Provide the (X, Y) coordinate of the cell's center where the given text is located.  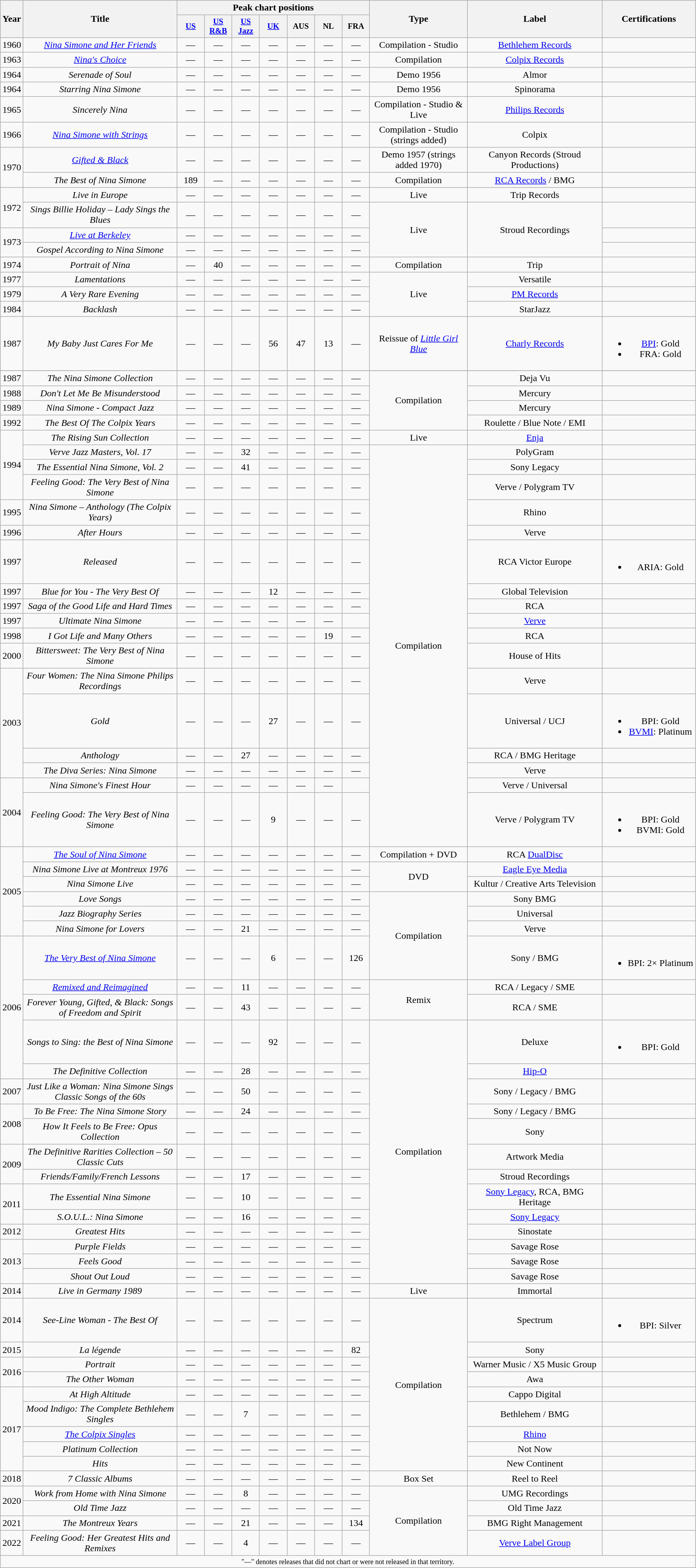
Certifications (649, 19)
Shout Out Loud (100, 1276)
Nina Simone's Finest Hour (100, 785)
Label (535, 19)
Nina Simone – Anthology (The Colpix Years) (100, 513)
47 (301, 343)
Compilation - Studio & Live (418, 110)
Feeling Good: Her Greatest Hits and Remixes (100, 1543)
US (191, 26)
11 (246, 987)
Charly Records (535, 343)
Reissue of Little Girl Blue (418, 343)
BPI: GoldBVMI: Platinum (649, 721)
Colpix Records (535, 60)
Universal / UCJ (535, 721)
I Got Life and Many Others (100, 635)
2017 (12, 1429)
Portrait (100, 1364)
House of Hits (535, 656)
ARIA: Gold (649, 562)
The Essential Nina Simone (100, 1197)
Anthology (100, 756)
Blue for You - The Very Best Of (100, 591)
See-Line Woman - The Best Of (100, 1320)
13 (328, 343)
The Soul of Nina Simone (100, 854)
RCA / SME (535, 1007)
Love Songs (100, 899)
Sony Legacy, RCA, BMG Heritage (535, 1197)
My Baby Just Cares For Me (100, 343)
Live at Berkeley (100, 235)
Compilation - Studio (418, 45)
Spinorama (535, 89)
1979 (12, 294)
1960 (12, 45)
1963 (12, 60)
New Continent (535, 1464)
FRA (356, 26)
Serenade of Soul (100, 75)
1988 (12, 393)
Box Set (418, 1479)
RCA Records / BMG (535, 180)
1965 (12, 110)
Gospel According to Nina Simone (100, 250)
RCA DualDisc (535, 854)
Awa (535, 1379)
Released (100, 562)
Sings Billie Holiday – Lady Sings the Blues (100, 215)
Compilation + DVD (418, 854)
1974 (12, 264)
Live in Germany 1989 (100, 1291)
PM Records (535, 294)
Spectrum (535, 1320)
USR&B (219, 26)
7 (246, 1414)
Cappo Digital (535, 1394)
Forever Young, Gifted, & Black: Songs of Freedom and Spirit (100, 1007)
6 (273, 957)
1996 (12, 532)
PolyGram (535, 452)
2005 (12, 891)
Type (418, 19)
Colpix (535, 135)
The Best Of The Colpix Years (100, 423)
Philips Records (535, 110)
Title (100, 19)
Purple Fields (100, 1246)
Remix (418, 999)
82 (356, 1349)
The Nina Simone Collection (100, 378)
1972 (12, 208)
9 (273, 820)
Global Television (535, 591)
Enja (535, 437)
The Definitive Rarities Collection – 50 Classic Cuts (100, 1157)
17 (246, 1177)
Nina Simone for Lovers (100, 928)
28 (246, 1071)
50 (246, 1091)
Universal (535, 913)
134 (356, 1523)
Hip-O (535, 1071)
The Best of Nina Simone (100, 180)
Gold (100, 721)
Canyon Records (Stroud Productions) (535, 160)
Don't Let Me Be Misunderstood (100, 393)
2015 (12, 1349)
"—" denotes releases that did not chart or were not released in that territory. (348, 1562)
Year (12, 19)
The Colpix Singles (100, 1434)
1970 (12, 167)
How It Feels to Be Free: Opus Collection (100, 1132)
10 (246, 1197)
1977 (12, 279)
4 (246, 1543)
Nina Simone and Her Friends (100, 45)
1984 (12, 309)
BPI: GoldFRA: Gold (649, 343)
The Very Best of Nina Simone (100, 957)
A Very Rare Evening (100, 294)
S.O.U.L.: Nina Simone (100, 1217)
2004 (12, 812)
Sony / BMG (535, 957)
2006 (12, 1007)
Trip (535, 264)
The Rising Sun Collection (100, 437)
Platinum Collection (100, 1449)
Eagle Eye Media (535, 869)
2008 (12, 1124)
2021 (12, 1523)
19 (328, 635)
Deluxe (535, 1041)
Nina Simone - Compact Jazz (100, 408)
Verve Jazz Masters, Vol. 17 (100, 452)
Warner Music / X5 Music Group (535, 1364)
Ultimate Nina Simone (100, 621)
Feels Good (100, 1261)
Bethlehem Records (535, 45)
Trip Records (535, 195)
Reel to Reel (535, 1479)
92 (273, 1041)
2013 (12, 1261)
RCA Victor Europe (535, 562)
After Hours (100, 532)
StarJazz (535, 309)
BPI: GoldBVMI: Gold (649, 820)
Hits (100, 1464)
Lamentations (100, 279)
Compilation - Studio (strings added) (418, 135)
Remixed and Reimagined (100, 987)
The Other Woman (100, 1379)
Nina Simone with Strings (100, 135)
126 (356, 957)
56 (273, 343)
Four Women: The Nina Simone Philips Recordings (100, 681)
8 (246, 1493)
12 (273, 591)
1994 (12, 465)
189 (191, 180)
Gifted & Black (100, 160)
Demo 1957 (strings added 1970) (418, 160)
DVD (418, 877)
Songs to Sing: the Best of Nina Simone (100, 1041)
Sincerely Nina (100, 110)
RCA / Legacy / SME (535, 987)
Immortal (535, 1291)
2009 (12, 1164)
Sinostate (535, 1232)
At High Altitude (100, 1394)
The Montreux Years (100, 1523)
32 (246, 452)
2018 (12, 1479)
UK (273, 26)
1998 (12, 635)
UMG Recordings (535, 1493)
2022 (12, 1543)
RCA / BMG Heritage (535, 756)
2003 (12, 723)
Not Now (535, 1449)
Friends/Family/French Lessons (100, 1177)
43 (246, 1007)
Kultur / Creative Arts Television (535, 884)
2007 (12, 1091)
Almor (535, 75)
Deja Vu (535, 378)
USJazz (246, 26)
1966 (12, 135)
Backlash (100, 309)
40 (219, 264)
AUS (301, 26)
BMG Right Management (535, 1523)
2011 (12, 1204)
The Diva Series: Nina Simone (100, 770)
Peak chart positions (273, 8)
Verve / Universal (535, 785)
The Essential Nina Simone, Vol. 2 (100, 467)
To Be Free: The Nina Simone Story (100, 1111)
16 (246, 1217)
Portrait of Nina (100, 264)
Live in Europe (100, 195)
1995 (12, 513)
Nina Simone Live at Montreux 1976 (100, 869)
BPI: Gold (649, 1041)
Nina Simone Live (100, 884)
41 (246, 467)
Mood Indigo: The Complete Bethlehem Singles (100, 1414)
BPI: Silver (649, 1320)
La légende (100, 1349)
Bittersweet: The Very Best of Nina Simone (100, 656)
Bethlehem / BMG (535, 1414)
BPI: 2× Platinum (649, 957)
7 Classic Albums (100, 1479)
Greatest Hits (100, 1232)
Artwork Media (535, 1157)
The Definitive Collection (100, 1071)
Versatile (535, 279)
1989 (12, 408)
Saga of the Good Life and Hard Times (100, 606)
2000 (12, 656)
1992 (12, 423)
Roulette / Blue Note / EMI (535, 423)
Jazz Biography Series (100, 913)
2016 (12, 1372)
Work from Home with Nina Simone (100, 1493)
Nina's Choice (100, 60)
Sony BMG (535, 899)
24 (246, 1111)
1973 (12, 242)
NL (328, 26)
Verve Label Group (535, 1543)
Starring Nina Simone (100, 89)
Just Like a Woman: Nina Simone Sings Classic Songs of the 60s (100, 1091)
2012 (12, 1232)
2020 (12, 1501)
